Detect which cell encompasses the target text, then output its (X, Y) center coordinate. 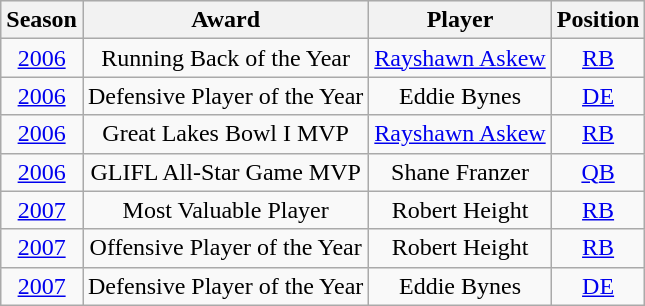
Season (42, 20)
Most Valuable Player (225, 210)
Running Back of the Year (225, 58)
Award (225, 20)
Shane Franzer (460, 172)
Great Lakes Bowl I MVP (225, 134)
GLIFL All-Star Game MVP (225, 172)
Position (598, 20)
Offensive Player of the Year (225, 248)
Player (460, 20)
QB (598, 172)
